Return the (x, y) coordinate for the center point of the cell that contains the specified text.  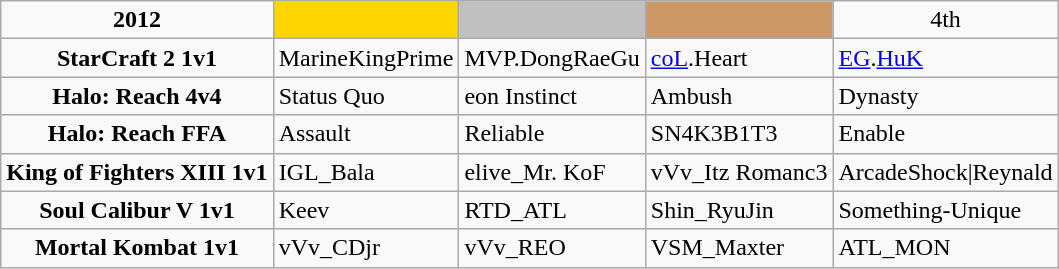
Keev (366, 210)
Soul Calibur V 1v1 (137, 210)
Dynasty (946, 96)
ArcadeShock|Reynald (946, 172)
VSM_Maxter (739, 248)
4th (946, 20)
Reliable (552, 134)
ATL_MON (946, 248)
elive_Mr. KoF (552, 172)
Shin_RyuJin (739, 210)
MVP.DongRaeGu (552, 58)
vVv_Itz Romanc3 (739, 172)
Halo: Reach 4v4 (137, 96)
Something-Unique (946, 210)
Ambush (739, 96)
Assault (366, 134)
SN4K3B1T3 (739, 134)
Enable (946, 134)
vVv_CDjr (366, 248)
Mortal Kombat 1v1 (137, 248)
IGL_Bala (366, 172)
eon Instinct (552, 96)
MarineKingPrime (366, 58)
King of Fighters XIII 1v1 (137, 172)
vVv_REO (552, 248)
Status Quo (366, 96)
Halo: Reach FFA (137, 134)
RTD_ATL (552, 210)
2012 (137, 20)
EG.HuK (946, 58)
StarCraft 2 1v1 (137, 58)
coL.Heart (739, 58)
